Scan for the cell matching the given text and deliver its (X, Y) coordinate at center. 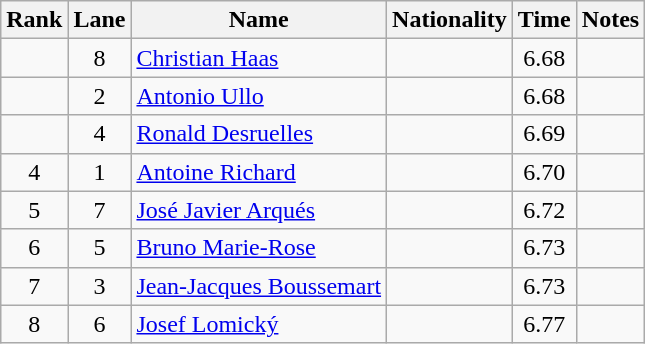
6.77 (544, 324)
Nationality (450, 20)
6.70 (544, 172)
Jean-Jacques Boussemart (259, 286)
Lane (100, 20)
Name (259, 20)
Rank (34, 20)
Christian Haas (259, 58)
3 (100, 286)
Antoine Richard (259, 172)
Notes (610, 20)
José Javier Arqués (259, 210)
Ronald Desruelles (259, 134)
1 (100, 172)
Josef Lomický (259, 324)
Bruno Marie-Rose (259, 248)
2 (100, 96)
Antonio Ullo (259, 96)
6.69 (544, 134)
Time (544, 20)
6.72 (544, 210)
